Output the (x, y) coordinate of the center of the cell containing the given text.  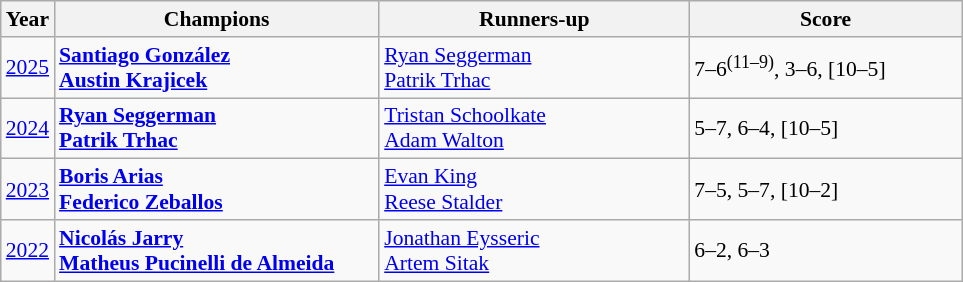
Champions (216, 19)
2023 (28, 190)
2025 (28, 68)
Nicolás Jarry Matheus Pucinelli de Almeida (216, 250)
2024 (28, 128)
6–2, 6–3 (826, 250)
Tristan Schoolkate Adam Walton (534, 128)
5–7, 6–4, [10–5] (826, 128)
Evan King Reese Stalder (534, 190)
Score (826, 19)
2022 (28, 250)
Santiago González Austin Krajicek (216, 68)
Runners-up (534, 19)
Year (28, 19)
7–6(11–9), 3–6, [10–5] (826, 68)
Boris Arias Federico Zeballos (216, 190)
Jonathan Eysseric Artem Sitak (534, 250)
7–5, 5–7, [10–2] (826, 190)
